Scan for the cell matching the given text and deliver its [X, Y] coordinate at center. 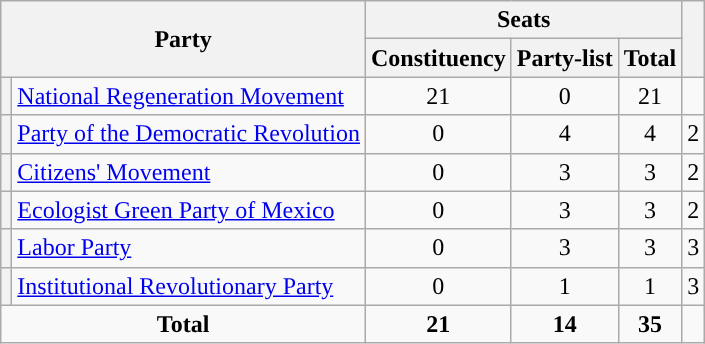
35 [650, 324]
Party [184, 39]
Party-list [564, 58]
Party of the Democratic Revolution [189, 134]
Ecologist Green Party of Mexico [189, 210]
Constituency [438, 58]
14 [564, 324]
National Regeneration Movement [189, 96]
Seats [523, 20]
Labor Party [189, 248]
Institutional Revolutionary Party [189, 286]
Citizens' Movement [189, 172]
